Scan for the cell matching the given text and deliver its (x, y) coordinate at center. 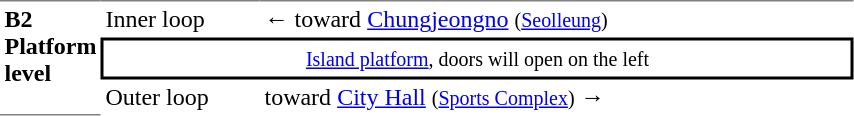
Island platform, doors will open on the left (478, 59)
← toward Chungjeongno (Seolleung) (557, 19)
toward City Hall (Sports Complex) → (557, 98)
B2Platform level (50, 58)
Outer loop (180, 98)
Inner loop (180, 19)
